Find where the given text appears and provide that cell's center as (x, y) coordinate. 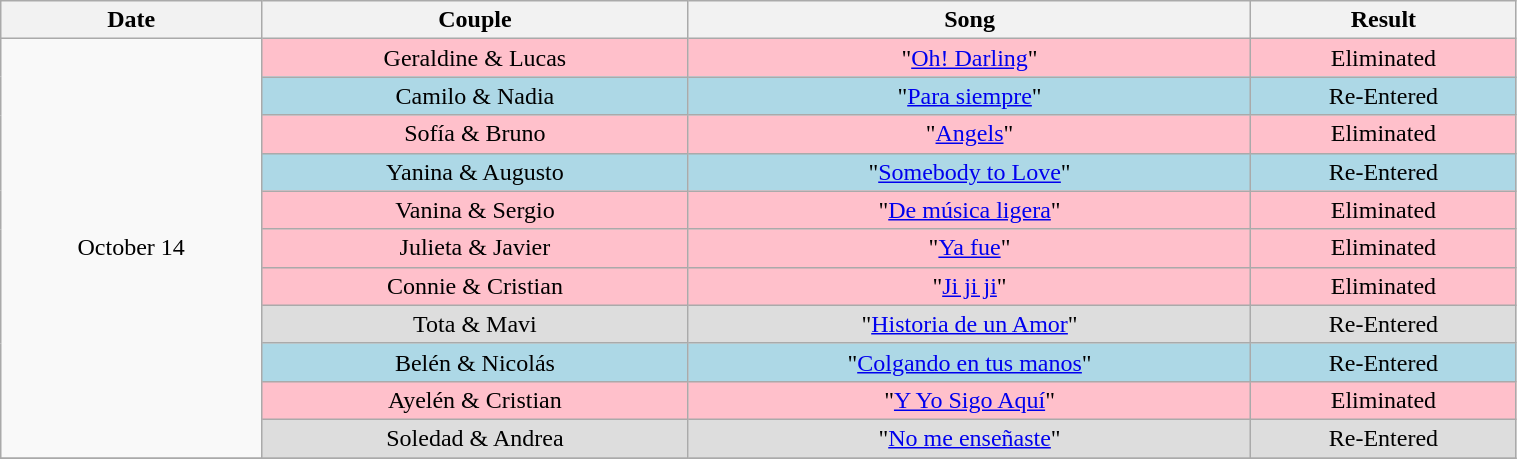
Tota & Mavi (476, 324)
"De música ligera" (970, 210)
"Ji ji ji" (970, 286)
Geraldine & Lucas (476, 58)
Soledad & Andrea (476, 438)
"Historia de un Amor" (970, 324)
"Somebody to Love" (970, 172)
"Ya fue" (970, 248)
Belén & Nicolás (476, 362)
Ayelén & Cristian (476, 400)
"Colgando en tus manos" (970, 362)
Result (1384, 20)
October 14 (132, 248)
Vanina & Sergio (476, 210)
"Oh! Darling" (970, 58)
Song (970, 20)
"Angels" (970, 134)
"Y Yo Sigo Aquí" (970, 400)
Julieta & Javier (476, 248)
Camilo & Nadia (476, 96)
"Para siempre" (970, 96)
"No me enseñaste" (970, 438)
Connie & Cristian (476, 286)
Sofía & Bruno (476, 134)
Date (132, 20)
Couple (476, 20)
Yanina & Augusto (476, 172)
